Find where the given text appears and provide that cell's center as (X, Y) coordinate. 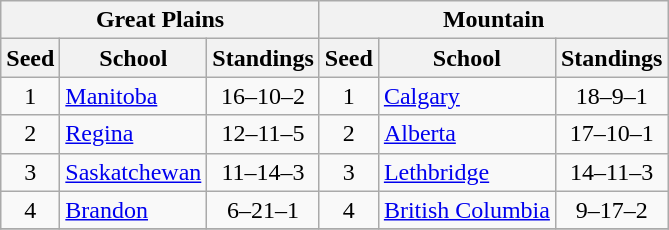
Manitoba (134, 96)
British Columbia (466, 210)
11–14–3 (263, 172)
Mountain (494, 20)
Regina (134, 134)
Calgary (466, 96)
6–21–1 (263, 210)
17–10–1 (611, 134)
Alberta (466, 134)
14–11–3 (611, 172)
Lethbridge (466, 172)
9–17–2 (611, 210)
Brandon (134, 210)
18–9–1 (611, 96)
16–10–2 (263, 96)
Saskatchewan (134, 172)
Great Plains (160, 20)
12–11–5 (263, 134)
